Scan for the cell matching the given text and deliver its (x, y) coordinate at center. 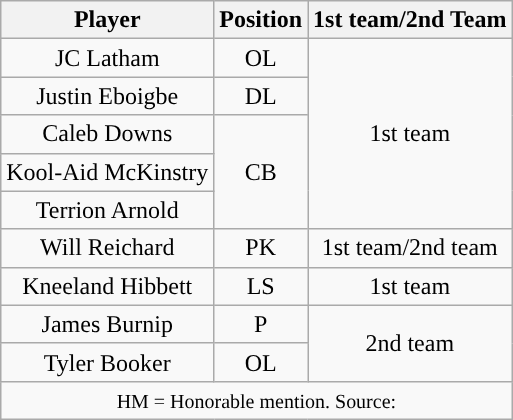
Caleb Downs (108, 134)
CB (261, 172)
Kool-Aid McKinstry (108, 172)
HM = Honorable mention. Source: (256, 400)
JC Latham (108, 58)
PK (261, 248)
Tyler Booker (108, 362)
Position (261, 20)
LS (261, 286)
Terrion Arnold (108, 210)
1st team/2nd team (410, 248)
2nd team (410, 343)
Will Reichard (108, 248)
Kneeland Hibbett (108, 286)
1st team/2nd Team (410, 20)
James Burnip (108, 324)
DL (261, 96)
Justin Eboigbe (108, 96)
P (261, 324)
Player (108, 20)
